Locate the cell with the specified text and output its (X, Y) center coordinate. 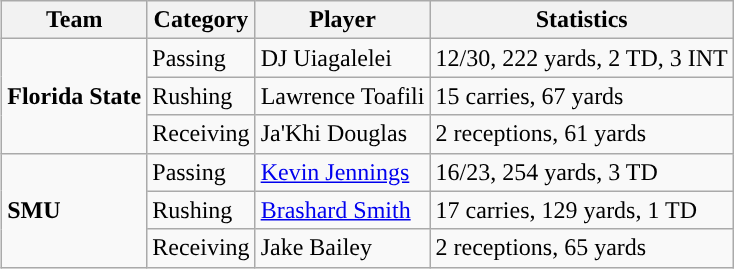
2 receptions, 65 yards (582, 248)
Florida State (74, 96)
Statistics (582, 20)
12/30, 222 yards, 2 TD, 3 INT (582, 58)
16/23, 254 yards, 3 TD (582, 172)
15 carries, 67 yards (582, 96)
SMU (74, 210)
Team (74, 20)
Brashard Smith (342, 210)
DJ Uiagalelei (342, 58)
2 receptions, 61 yards (582, 134)
Category (201, 20)
17 carries, 129 yards, 1 TD (582, 210)
Player (342, 20)
Jake Bailey (342, 248)
Lawrence Toafili (342, 96)
Kevin Jennings (342, 172)
Ja'Khi Douglas (342, 134)
